Output the [X, Y] coordinate of the center of the cell containing the given text.  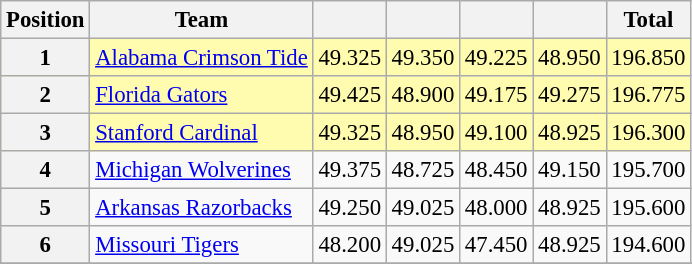
Total [648, 20]
49.250 [350, 208]
195.600 [648, 208]
48.900 [422, 95]
49.225 [496, 58]
49.275 [570, 95]
2 [46, 95]
49.100 [496, 133]
48.000 [496, 208]
Alabama Crimson Tide [202, 58]
Florida Gators [202, 95]
196.850 [648, 58]
Missouri Tigers [202, 245]
48.200 [350, 245]
Arkansas Razorbacks [202, 208]
196.300 [648, 133]
Position [46, 20]
49.425 [350, 95]
1 [46, 58]
49.375 [350, 170]
Team [202, 20]
47.450 [496, 245]
195.700 [648, 170]
4 [46, 170]
6 [46, 245]
5 [46, 208]
49.175 [496, 95]
3 [46, 133]
Stanford Cardinal [202, 133]
194.600 [648, 245]
48.725 [422, 170]
Michigan Wolverines [202, 170]
196.775 [648, 95]
48.450 [496, 170]
49.350 [422, 58]
49.150 [570, 170]
